From the cell containing the given text, extract its center point as (X, Y) coordinate. 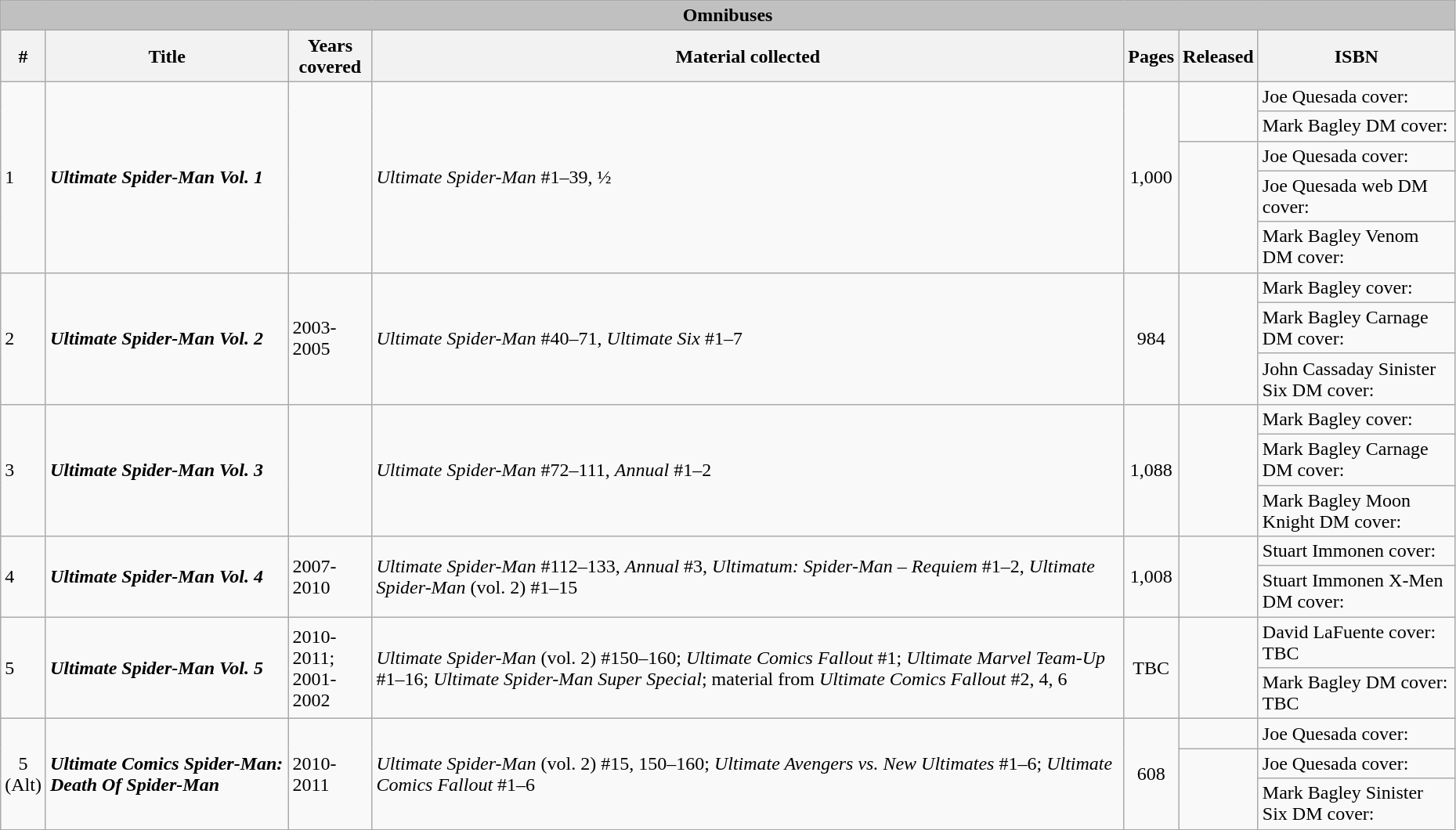
John Cassaday Sinister Six DM cover: (1357, 379)
Material collected (748, 56)
Mark Bagley Venom DM cover: (1357, 247)
Ultimate Spider-Man #40–71, Ultimate Six #1–7 (748, 338)
Mark Bagley Sinister Six DM cover: (1357, 803)
5 (23, 668)
Stuart Immonen X-Men DM cover: (1357, 592)
Joe Quesada web DM cover: (1357, 196)
Ultimate Spider-Man #1–39, ½ (748, 177)
Ultimate Spider-Man Vol. 2 (166, 338)
4 (23, 576)
Mark Bagley DM cover: (1357, 126)
Ultimate Spider-Man #112–133, Annual #3, Ultimatum: Spider-Man – Requiem #1–2, Ultimate Spider-Man (vol. 2) #1–15 (748, 576)
Mark Bagley Moon Knight DM cover: (1357, 511)
2010-2011; 2001-2002 (331, 668)
Ultimate Spider-Man #72–111, Annual #1–2 (748, 470)
Ultimate Spider-Man Vol. 5 (166, 668)
Omnibuses (728, 16)
1,000 (1151, 177)
1 (23, 177)
Stuart Immonen cover: (1357, 551)
1,008 (1151, 576)
ISBN (1357, 56)
2 (23, 338)
3 (23, 470)
Ultimate Spider-Man Vol. 1 (166, 177)
2003-2005 (331, 338)
5 (Alt) (23, 774)
1,088 (1151, 470)
984 (1151, 338)
Years covered (331, 56)
608 (1151, 774)
2007-2010 (331, 576)
TBC (1151, 668)
2010-2011 (331, 774)
Title (166, 56)
Released (1219, 56)
Mark Bagley DM cover: TBC (1357, 694)
Ultimate Comics Spider-Man: Death Of Spider-Man (166, 774)
David LaFuente cover: TBC (1357, 642)
Ultimate Spider-Man (vol. 2) #15, 150–160; Ultimate Avengers vs. New Ultimates #1–6; Ultimate Comics Fallout #1–6 (748, 774)
Ultimate Spider-Man Vol. 3 (166, 470)
Ultimate Spider-Man Vol. 4 (166, 576)
Pages (1151, 56)
# (23, 56)
